Capture the cell that displays the provided text and extract its (X, Y) central coordinate. 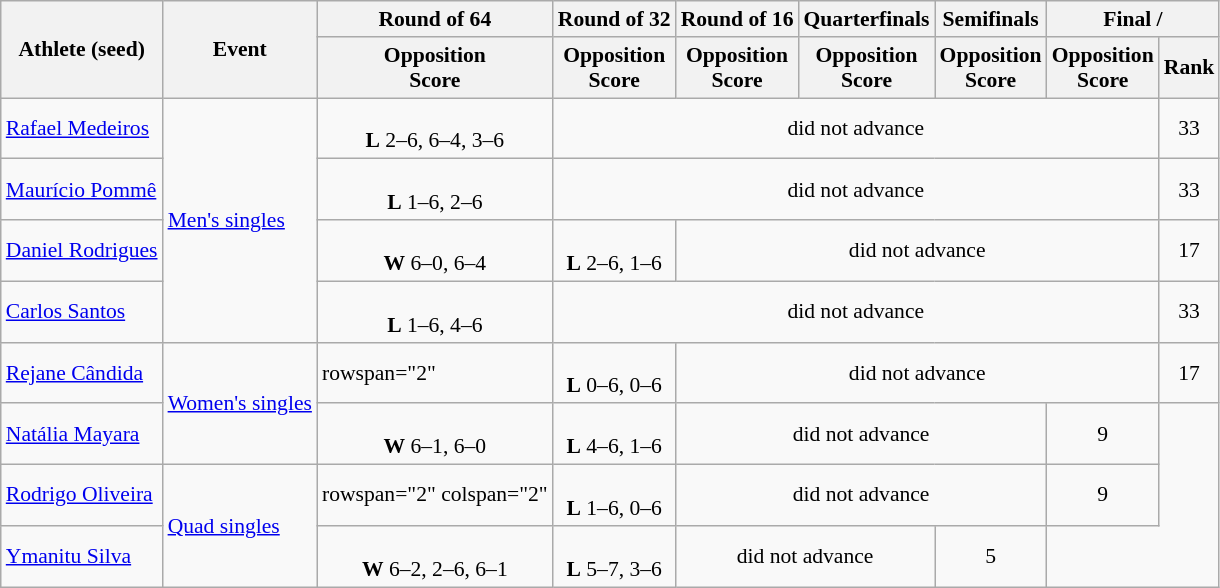
Round of 32 (614, 19)
Semifinals (991, 19)
Rodrigo Oliveira (82, 496)
rowspan="2" colspan="2" (435, 496)
Final / (1134, 19)
Maurício Pommê (82, 190)
Carlos Santos (82, 312)
Women's singles (240, 403)
rowspan="2" (435, 372)
L 2–6, 1–6 (614, 250)
Rejane Cândida (82, 372)
W 6–0, 6–4 (435, 250)
Daniel Rodrigues (82, 250)
Rank (1190, 68)
W 6–2, 2–6, 6–1 (435, 556)
Natália Mayara (82, 434)
L 0–6, 0–6 (614, 372)
L 1–6, 0–6 (614, 496)
Quad singles (240, 526)
Round of 64 (435, 19)
W 6–1, 6–0 (435, 434)
L 1–6, 4–6 (435, 312)
Men's singles (240, 220)
5 (991, 556)
L 4–6, 1–6 (614, 434)
Round of 16 (738, 19)
Event (240, 50)
L 1–6, 2–6 (435, 190)
Athlete (seed) (82, 50)
Quarterfinals (866, 19)
Rafael Medeiros (82, 128)
Ymanitu Silva (82, 556)
L 5–7, 3–6 (614, 556)
L 2–6, 6–4, 3–6 (435, 128)
